Search for the cell housing the specified text and yield its (X, Y) center coordinate. 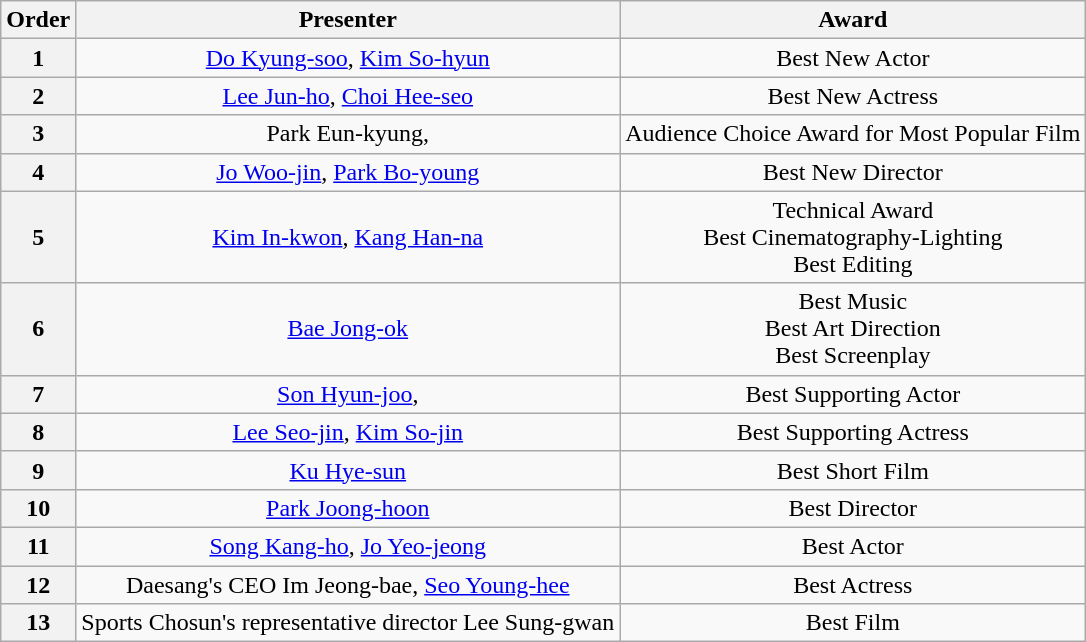
8 (38, 432)
Presenter (348, 20)
9 (38, 470)
Best New Actress (853, 96)
Sports Chosun's representative director Lee Sung-gwan (348, 623)
Order (38, 20)
Best Actor (853, 546)
Best Actress (853, 585)
10 (38, 508)
Best Short Film (853, 470)
Lee Jun-ho, Choi Hee-seo (348, 96)
Audience Choice Award for Most Popular Film (853, 134)
Ku Hye-sun (348, 470)
6 (38, 329)
2 (38, 96)
12 (38, 585)
Son Hyun-joo, (348, 394)
Park Eun-kyung, (348, 134)
Song Kang-ho, Jo Yeo-jeong (348, 546)
Award (853, 20)
1 (38, 58)
3 (38, 134)
11 (38, 546)
4 (38, 172)
Kim In-kwon, Kang Han-na (348, 237)
Best New Actor (853, 58)
Technical AwardBest Cinematography-LightingBest Editing (853, 237)
Best Film (853, 623)
7 (38, 394)
Best MusicBest Art DirectionBest Screenplay (853, 329)
Best Director (853, 508)
Best New Director (853, 172)
5 (38, 237)
13 (38, 623)
Do Kyung-soo, Kim So-hyun (348, 58)
Bae Jong-ok (348, 329)
Jo Woo-jin, Park Bo-young (348, 172)
Park Joong-hoon (348, 508)
Daesang's CEO Im Jeong-bae, Seo Young-hee (348, 585)
Best Supporting Actor (853, 394)
Lee Seo-jin, Kim So-jin (348, 432)
Best Supporting Actress (853, 432)
